Find where the given text appears and provide that cell's center as (x, y) coordinate. 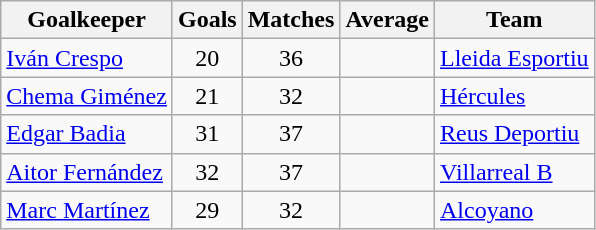
31 (207, 134)
Matches (291, 20)
Iván Crespo (87, 58)
21 (207, 96)
Chema Giménez (87, 96)
Average (388, 20)
Hércules (514, 96)
29 (207, 210)
Team (514, 20)
Edgar Badia (87, 134)
36 (291, 58)
Lleida Esportiu (514, 58)
Goals (207, 20)
Marc Martínez (87, 210)
Aitor Fernández (87, 172)
Goalkeeper (87, 20)
Reus Deportiu (514, 134)
20 (207, 58)
Villarreal B (514, 172)
Alcoyano (514, 210)
